Search for the cell housing the specified text and yield its (X, Y) center coordinate. 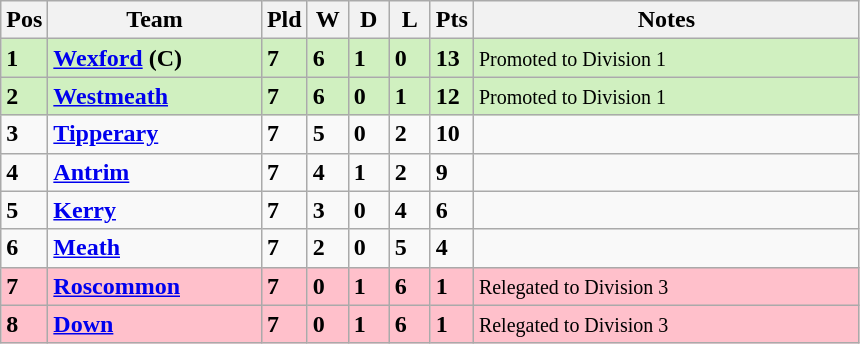
W (328, 20)
Down (155, 324)
Westmeath (155, 96)
12 (452, 96)
8 (24, 324)
Kerry (155, 210)
Antrim (155, 172)
Pos (24, 20)
D (368, 20)
10 (452, 134)
Team (155, 20)
Notes (666, 20)
L (410, 20)
Wexford (C) (155, 58)
Roscommon (155, 286)
13 (452, 58)
Pld (284, 20)
Pts (452, 20)
9 (452, 172)
Meath (155, 248)
Tipperary (155, 134)
